Return the [X, Y] coordinate for the center point of the cell that contains the specified text.  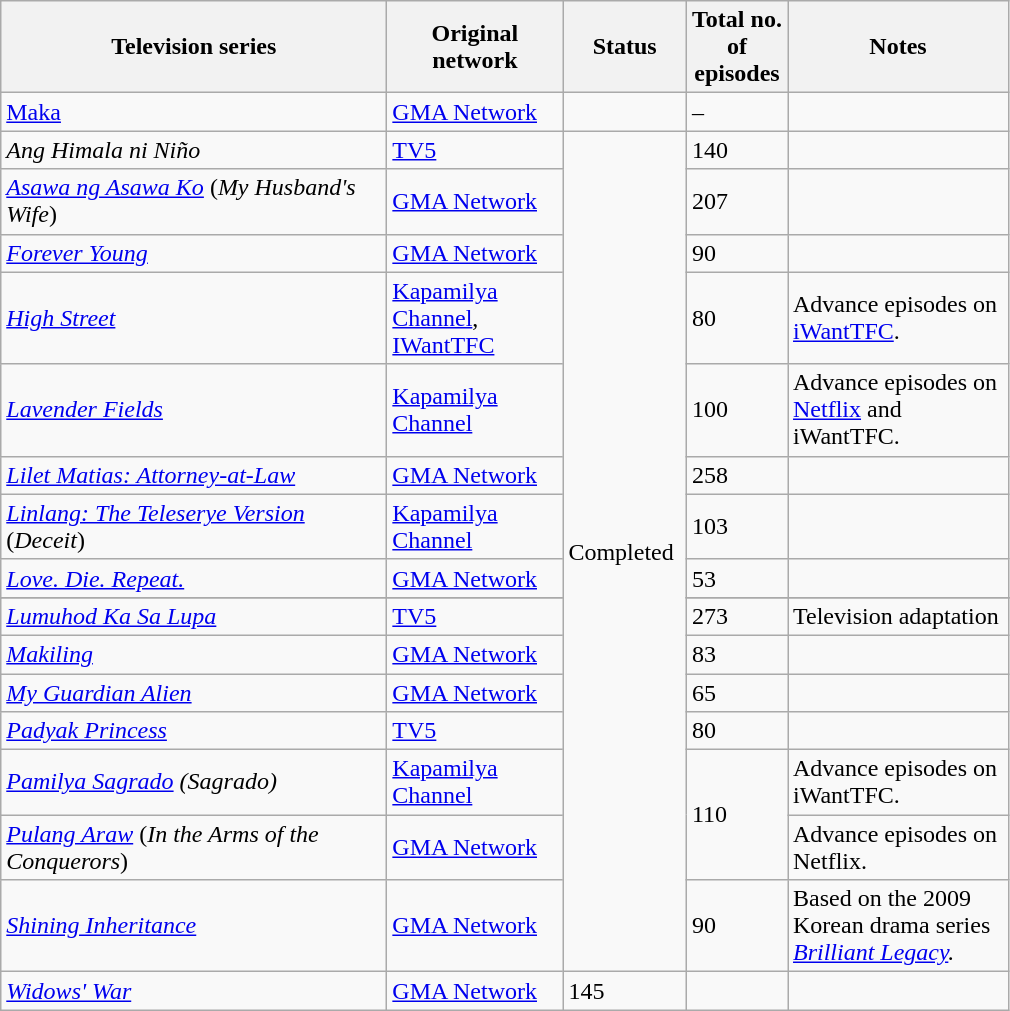
Completed [625, 552]
Based on the 2009 Korean drama series Brilliant Legacy. [898, 926]
Original network [475, 47]
Asawa ng Asawa Ko (My Husband's Wife) [194, 202]
53 [736, 578]
Notes [898, 47]
Status [625, 47]
207 [736, 202]
Linlang: The Teleserye Version (Deceit) [194, 526]
140 [736, 150]
My Guardian Alien [194, 693]
Shining Inheritance [194, 926]
High Street [194, 318]
Padyak Princess [194, 731]
110 [736, 815]
Lilet Matias: Attorney-at-Law [194, 475]
Advance episodes on Netflix and iWantTFC. [898, 410]
273 [736, 616]
100 [736, 410]
Widows' War [194, 991]
Pulang Araw (In the Arms of the Conquerors) [194, 848]
Makiling [194, 654]
Advance episodes on Netflix. [898, 848]
Ang Himala ni Niño [194, 150]
Lavender Fields [194, 410]
Lumuhod Ka Sa Lupa [194, 616]
Television series [194, 47]
83 [736, 654]
Pamilya Sagrado (Sagrado) [194, 782]
Forever Young [194, 253]
– [736, 112]
Total no. of episodes [736, 47]
65 [736, 693]
Television adaptation [898, 616]
103 [736, 526]
Love. Die. Repeat. [194, 578]
145 [625, 991]
258 [736, 475]
Kapamilya Channel, IWantTFC [475, 318]
Maka [194, 112]
